Return the [X, Y] coordinate for the center point of the cell that contains the specified text.  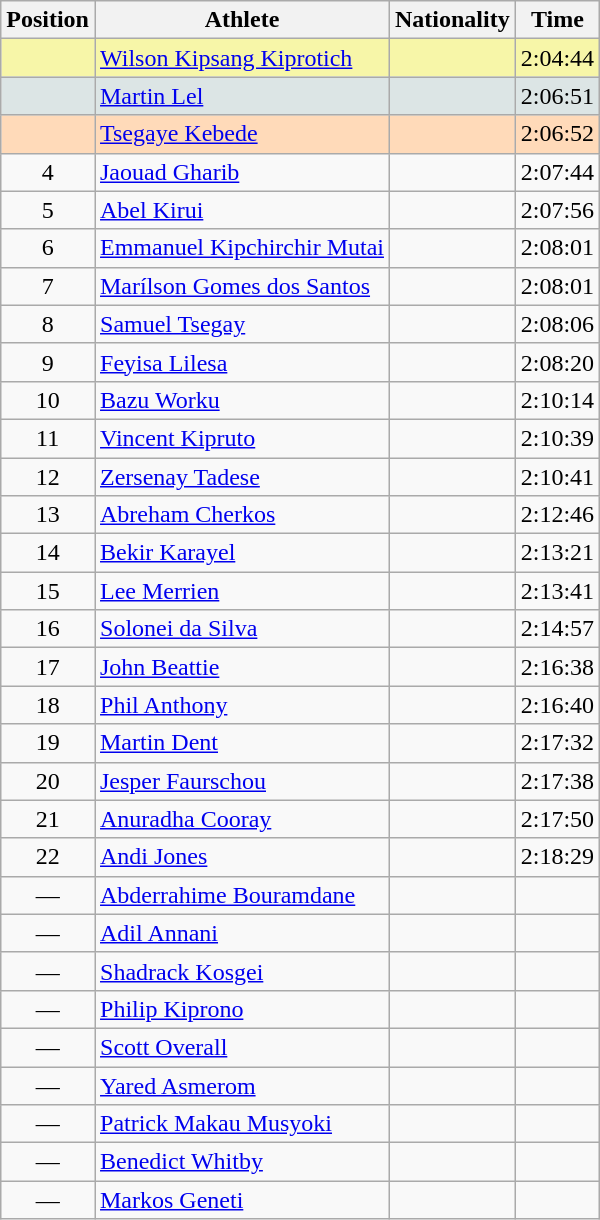
Lee Merrien [242, 591]
2:16:38 [557, 667]
22 [48, 857]
Tsegaye Kebede [242, 134]
Wilson Kipsang Kiprotich [242, 58]
Bekir Karayel [242, 553]
Vincent Kipruto [242, 438]
2:10:39 [557, 438]
Shadrack Kosgei [242, 971]
Adil Annani [242, 933]
8 [48, 324]
2:06:52 [557, 134]
5 [48, 210]
2:13:41 [557, 591]
Martin Lel [242, 96]
10 [48, 400]
Athlete [242, 20]
Emmanuel Kipchirchir Mutai [242, 248]
2:17:38 [557, 781]
Abderrahime Bouramdane [242, 895]
2:16:40 [557, 705]
John Beattie [242, 667]
2:08:20 [557, 362]
Solonei da Silva [242, 629]
2:18:29 [557, 857]
Phil Anthony [242, 705]
2:08:06 [557, 324]
18 [48, 705]
21 [48, 819]
Nationality [452, 20]
4 [48, 172]
13 [48, 515]
Jaouad Gharib [242, 172]
20 [48, 781]
2:07:44 [557, 172]
2:04:44 [557, 58]
Scott Overall [242, 1047]
Marílson Gomes dos Santos [242, 286]
Abel Kirui [242, 210]
2:17:50 [557, 819]
11 [48, 438]
14 [48, 553]
Feyisa Lilesa [242, 362]
Yared Asmerom [242, 1085]
Benedict Whitby [242, 1162]
Samuel Tsegay [242, 324]
19 [48, 743]
2:10:41 [557, 477]
2:12:46 [557, 515]
2:06:51 [557, 96]
12 [48, 477]
Patrick Makau Musyoki [242, 1124]
Zersenay Tadese [242, 477]
Position [48, 20]
Philip Kiprono [242, 1009]
2:13:21 [557, 553]
Martin Dent [242, 743]
Jesper Faurschou [242, 781]
Time [557, 20]
2:14:57 [557, 629]
17 [48, 667]
16 [48, 629]
7 [48, 286]
2:17:32 [557, 743]
Anuradha Cooray [242, 819]
15 [48, 591]
Abreham Cherkos [242, 515]
2:07:56 [557, 210]
6 [48, 248]
9 [48, 362]
Bazu Worku [242, 400]
Markos Geneti [242, 1200]
Andi Jones [242, 857]
2:10:14 [557, 400]
